Locate the cell with the specified text and output its (x, y) center coordinate. 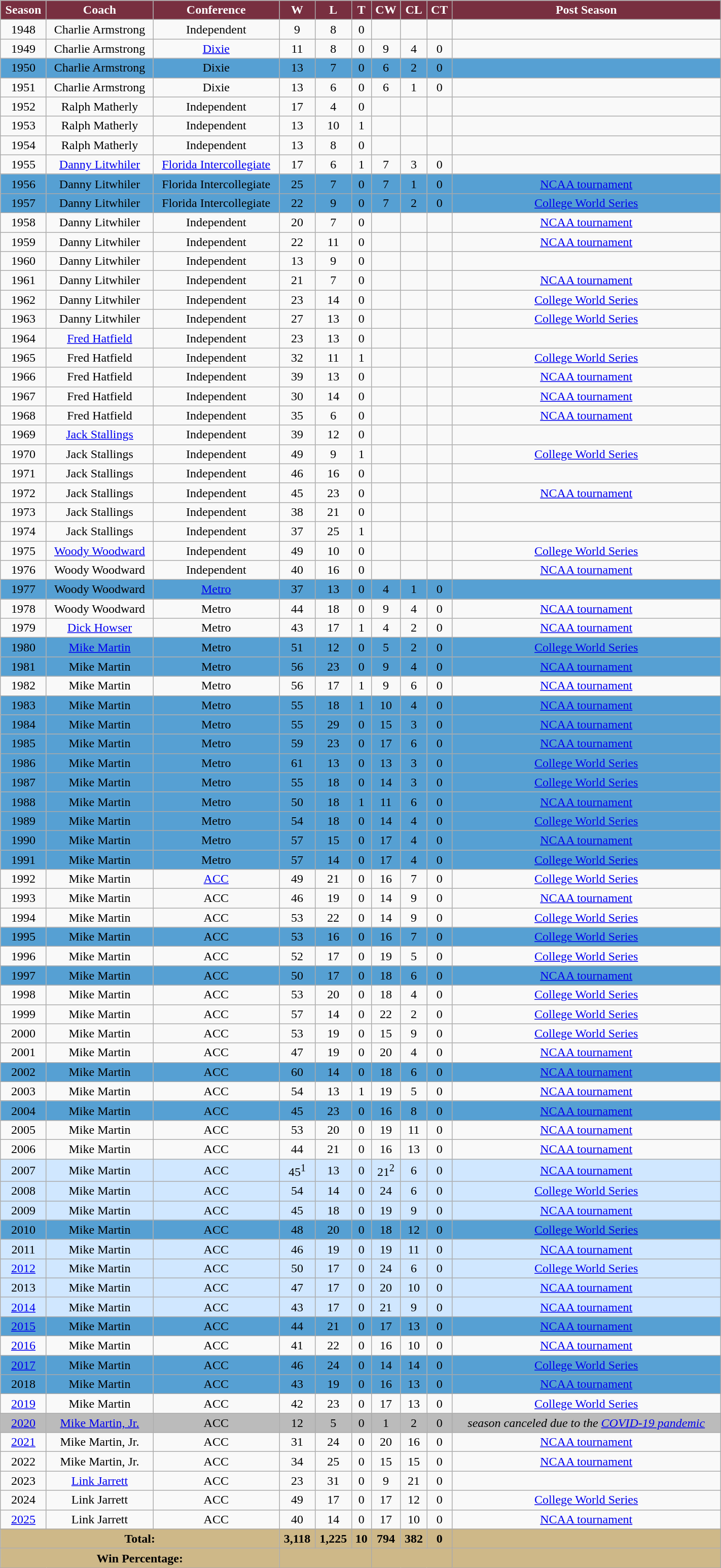
29 (333, 724)
1968 (23, 415)
2025 (23, 1519)
1967 (23, 396)
60 (297, 1072)
1978 (23, 609)
1950 (23, 68)
1969 (23, 435)
1984 (23, 724)
382 (414, 1539)
2016 (23, 1346)
CL (414, 10)
1996 (23, 956)
1970 (23, 454)
1994 (23, 918)
1981 (23, 667)
1953 (23, 126)
27 (297, 319)
season canceled due to the COVID-19 pandemic (586, 1423)
1986 (23, 763)
59 (297, 744)
212 (386, 1170)
1980 (23, 647)
2021 (23, 1442)
1999 (23, 1014)
Coach (99, 10)
2018 (23, 1384)
1966 (23, 377)
2002 (23, 1072)
2017 (23, 1365)
2000 (23, 1033)
1956 (23, 184)
Win Percentage: (140, 1558)
Conference (216, 10)
48 (297, 1230)
2003 (23, 1091)
1990 (23, 840)
1997 (23, 975)
1962 (23, 300)
1964 (23, 338)
1955 (23, 164)
2009 (23, 1210)
Dick Howser (99, 628)
1987 (23, 782)
1951 (23, 87)
1988 (23, 802)
2015 (23, 1326)
CW (386, 10)
T (361, 10)
2019 (23, 1404)
32 (297, 358)
34 (297, 1461)
1965 (23, 358)
1989 (23, 821)
2011 (23, 1249)
1977 (23, 589)
1971 (23, 473)
1961 (23, 281)
2007 (23, 1170)
1957 (23, 203)
38 (297, 512)
1974 (23, 531)
1985 (23, 744)
1959 (23, 242)
2013 (23, 1287)
2024 (23, 1500)
1973 (23, 512)
W (297, 10)
51 (297, 647)
2022 (23, 1461)
1995 (23, 937)
1954 (23, 145)
1958 (23, 222)
1960 (23, 261)
1949 (23, 49)
1982 (23, 686)
1998 (23, 995)
1993 (23, 898)
Total: (140, 1539)
1991 (23, 860)
1972 (23, 493)
2023 (23, 1481)
42 (297, 1404)
2006 (23, 1149)
30 (297, 396)
52 (297, 956)
1,225 (333, 1539)
1983 (23, 705)
794 (386, 1539)
2020 (23, 1423)
1952 (23, 107)
1992 (23, 879)
L (333, 10)
Season (23, 10)
2005 (23, 1130)
61 (297, 763)
2012 (23, 1268)
1979 (23, 628)
2014 (23, 1307)
1963 (23, 319)
35 (297, 415)
3,118 (297, 1539)
41 (297, 1346)
1975 (23, 550)
2001 (23, 1053)
CT (439, 10)
2004 (23, 1110)
1948 (23, 29)
451 (297, 1170)
Post Season (586, 10)
2008 (23, 1191)
2010 (23, 1230)
1976 (23, 570)
